Locate the cell with the specified text and output its (x, y) center coordinate. 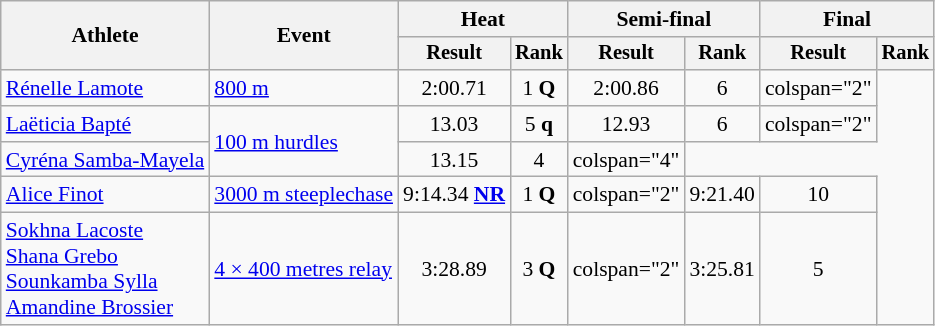
3:25.81 (722, 269)
Sokhna LacosteShana GreboSounkamba SyllaAmandine Brossier (106, 269)
10 (818, 195)
2:00.71 (454, 88)
9:21.40 (722, 195)
Laëticia Bapté (106, 124)
3 Q (539, 269)
5 q (539, 124)
Semi-final (664, 19)
Rénelle Lamote (106, 88)
2:00.86 (626, 88)
Heat (483, 19)
Final (847, 19)
5 (818, 269)
9:14.34 NR (454, 195)
3:28.89 (454, 269)
Event (304, 36)
Cyréna Samba-Mayela (106, 160)
4 (539, 160)
13.15 (454, 160)
12.93 (626, 124)
Alice Finot (106, 195)
colspan="4" (626, 160)
100 m hurdles (304, 142)
13.03 (454, 124)
4 × 400 metres relay (304, 269)
3000 m steeplechase (304, 195)
Athlete (106, 36)
800 m (304, 88)
